Find where the given text appears and provide that cell's center as (x, y) coordinate. 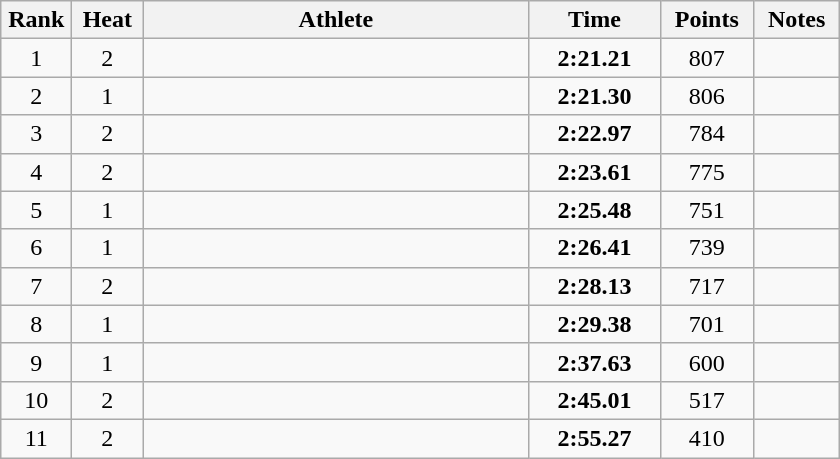
410 (707, 438)
8 (36, 324)
Notes (797, 20)
600 (707, 362)
11 (36, 438)
2:37.63 (594, 362)
2:22.97 (594, 134)
7 (36, 286)
2:21.30 (594, 96)
Heat (108, 20)
806 (707, 96)
717 (707, 286)
10 (36, 400)
4 (36, 172)
2:28.13 (594, 286)
2:25.48 (594, 210)
807 (707, 58)
2:21.21 (594, 58)
751 (707, 210)
2:26.41 (594, 248)
Athlete (336, 20)
739 (707, 248)
9 (36, 362)
6 (36, 248)
701 (707, 324)
2:23.61 (594, 172)
784 (707, 134)
Time (594, 20)
3 (36, 134)
2:45.01 (594, 400)
517 (707, 400)
5 (36, 210)
775 (707, 172)
Points (707, 20)
Rank (36, 20)
2:29.38 (594, 324)
2:55.27 (594, 438)
